Find where the given text appears and provide that cell's center as [X, Y] coordinate. 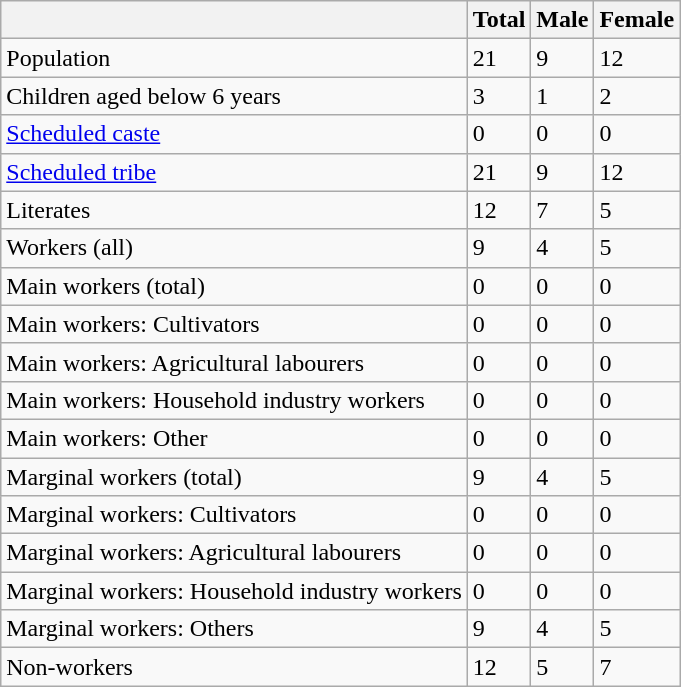
Workers (all) [234, 248]
Marginal workers: Others [234, 629]
Non-workers [234, 667]
Main workers: Agricultural labourers [234, 362]
Male [562, 20]
Scheduled tribe [234, 172]
Children aged below 6 years [234, 96]
Scheduled caste [234, 134]
Marginal workers: Agricultural labourers [234, 553]
Main workers: Household industry workers [234, 400]
Main workers (total) [234, 286]
Main workers: Other [234, 438]
3 [499, 96]
1 [562, 96]
Marginal workers: Household industry workers [234, 591]
2 [637, 96]
Female [637, 20]
Marginal workers (total) [234, 477]
Literates [234, 210]
Main workers: Cultivators [234, 324]
Marginal workers: Cultivators [234, 515]
Total [499, 20]
Population [234, 58]
